From the cell containing the given text, extract its center point as [x, y] coordinate. 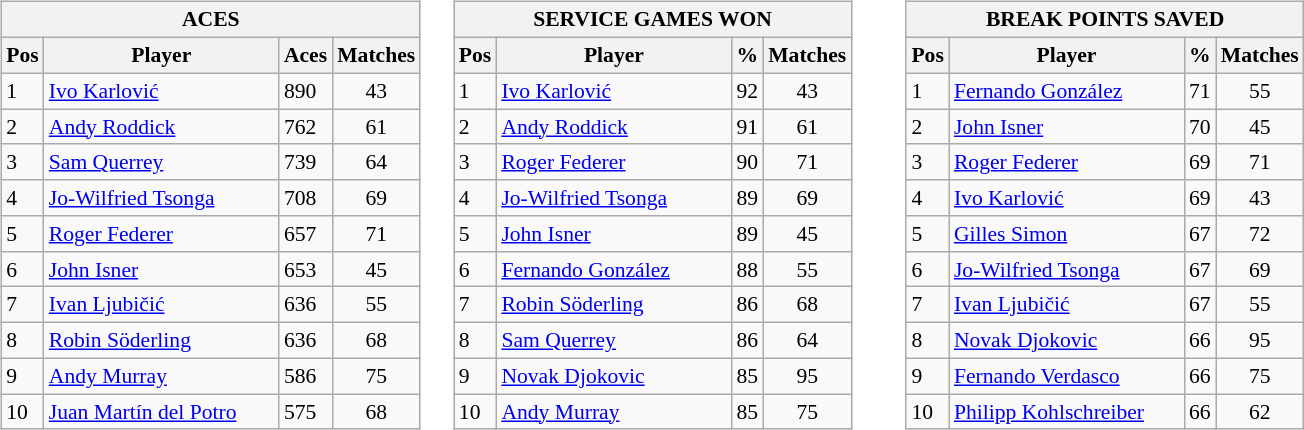
Philipp Kohlschreiber [1066, 412]
92 [747, 91]
Juan Martín del Potro [162, 412]
890 [306, 91]
BREAK POINTS SAVED [1104, 20]
762 [306, 127]
62 [1260, 412]
72 [1260, 234]
70 [1200, 127]
Gilles Simon [1066, 234]
91 [747, 127]
739 [306, 162]
88 [747, 269]
657 [306, 234]
575 [306, 412]
Fernando Verdasco [1066, 376]
Aces [306, 55]
SERVICE GAMES WON [652, 20]
708 [306, 198]
586 [306, 376]
653 [306, 269]
90 [747, 162]
ACES [210, 20]
